Return the [x, y] coordinate for the center point of the cell that contains the specified text.  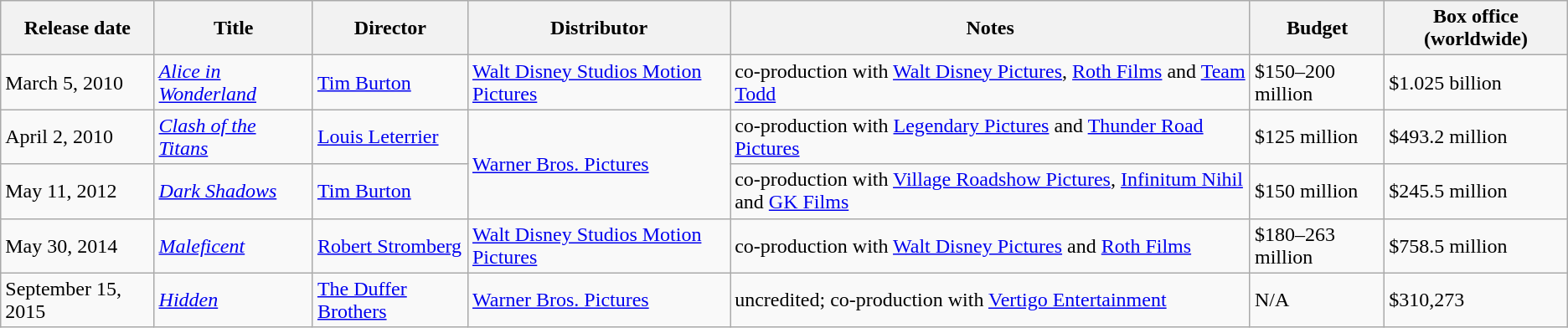
Dark Shadows [233, 191]
Release date [77, 28]
Distributor [598, 28]
$245.5 million [1476, 191]
co-production with Walt Disney Pictures and Roth Films [990, 246]
$1.025 billion [1476, 82]
co-production with Village Roadshow Pictures, Infinitum Nihil and GK Films [990, 191]
Robert Stromberg [390, 246]
N/A [1317, 300]
Box office (worldwide) [1476, 28]
Clash of the Titans [233, 137]
co-production with Legendary Pictures and Thunder Road Pictures [990, 137]
$150 million [1317, 191]
Alice in Wonderland [233, 82]
Budget [1317, 28]
co-production with Walt Disney Pictures, Roth Films and Team Todd [990, 82]
March 5, 2010 [77, 82]
The Duffer Brothers [390, 300]
Title [233, 28]
$125 million [1317, 137]
$493.2 million [1476, 137]
Notes [990, 28]
$150–200 million [1317, 82]
$180–263 million [1317, 246]
September 15, 2015 [77, 300]
May 11, 2012 [77, 191]
$758.5 million [1476, 246]
Louis Leterrier [390, 137]
Maleficent [233, 246]
uncredited; co-production with Vertigo Entertainment [990, 300]
Director [390, 28]
April 2, 2010 [77, 137]
$310,273 [1476, 300]
May 30, 2014 [77, 246]
Hidden [233, 300]
